Return (X, Y) of the center of cell containing provided text 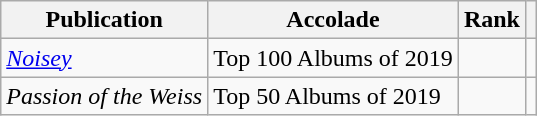
Accolade (334, 20)
Noisey (104, 58)
Top 100 Albums of 2019 (334, 58)
Rank (492, 20)
Top 50 Albums of 2019 (334, 96)
Publication (104, 20)
Passion of the Weiss (104, 96)
